Pinpoint the cell where the given text exists, returning its (X, Y) midpoint coordinate. 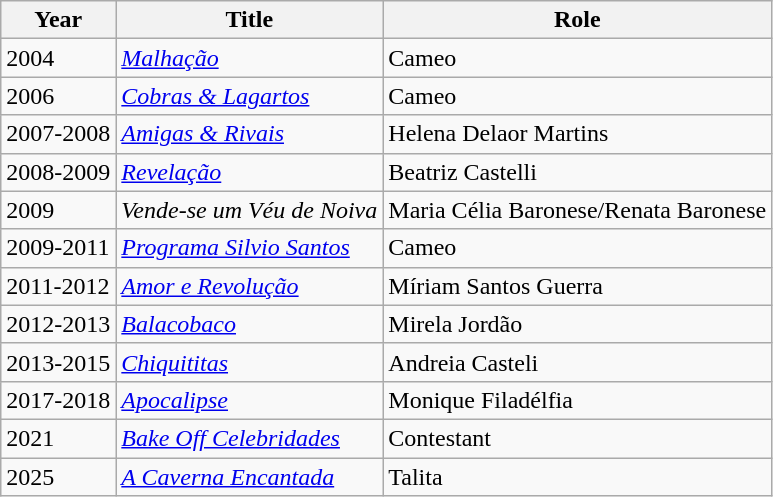
Míriam Santos Guerra (578, 286)
Mirela Jordão (578, 324)
2004 (58, 58)
Amor e Revolução (250, 286)
2017-2018 (58, 400)
2007-2008 (58, 134)
Contestant (578, 438)
Talita (578, 477)
Vende-se um Véu de Noiva (250, 210)
2006 (58, 96)
2011-2012 (58, 286)
Chiquititas (250, 362)
2025 (58, 477)
2013-2015 (58, 362)
Amigas & Rivais (250, 134)
Cobras & Lagartos (250, 96)
A Caverna Encantada (250, 477)
Helena Delaor Martins (578, 134)
Apocalipse (250, 400)
Beatriz Castelli (578, 172)
Programa Silvio Santos (250, 248)
Title (250, 20)
Role (578, 20)
2009 (58, 210)
2021 (58, 438)
2008-2009 (58, 172)
Revelação (250, 172)
Andreia Casteli (578, 362)
Maria Célia Baronese/Renata Baronese (578, 210)
Bake Off Celebridades (250, 438)
Year (58, 20)
Monique Filadélfia (578, 400)
Malhação (250, 58)
2009-2011 (58, 248)
2012-2013 (58, 324)
Balacobaco (250, 324)
